Return the [x, y] coordinate for the center point of the cell that contains the specified text.  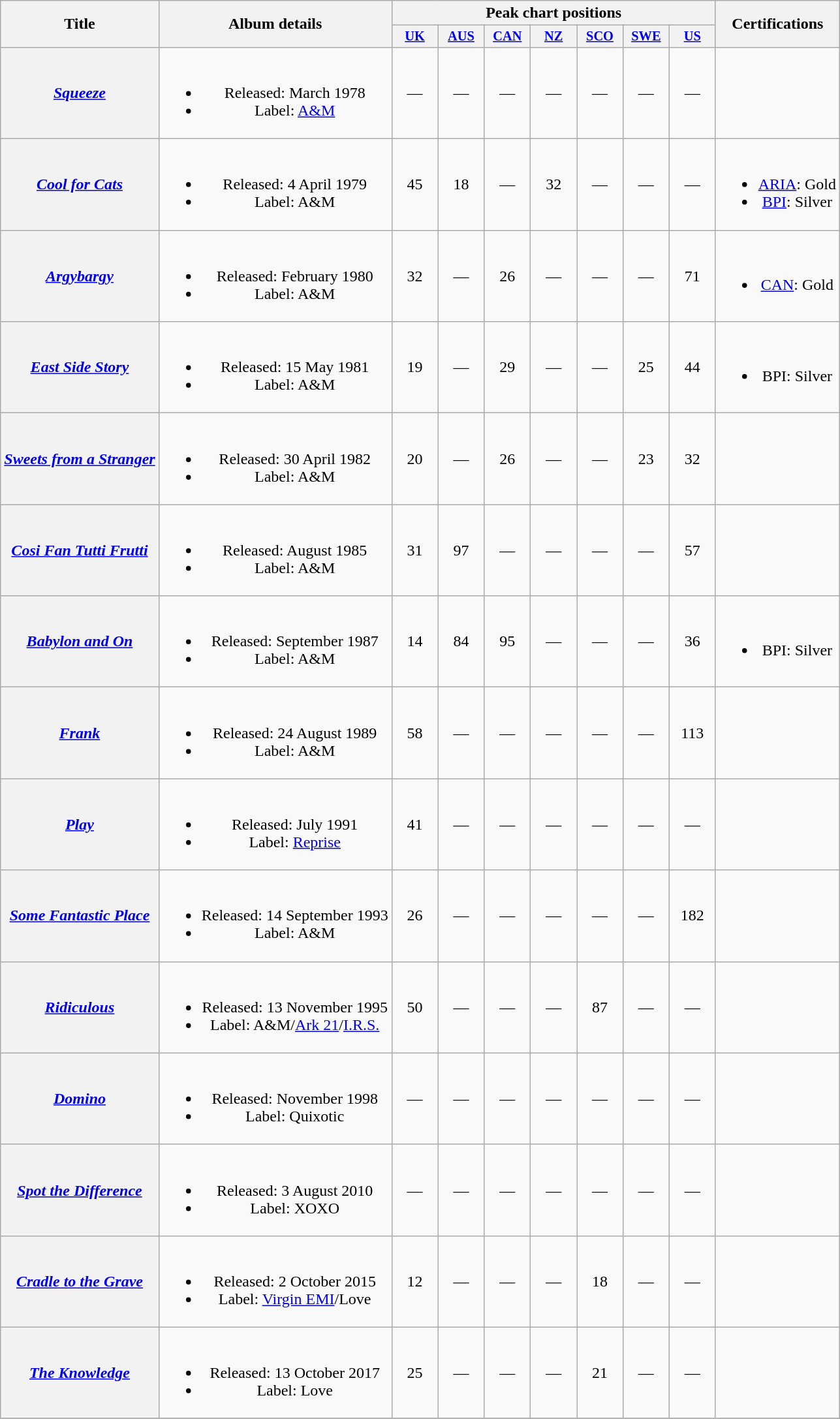
Play [80, 824]
Argybargy [80, 276]
84 [461, 642]
45 [415, 185]
Certifications [777, 24]
44 [692, 367]
CAN [508, 37]
Babylon and On [80, 642]
23 [646, 459]
Released: 13 October 2017Label: Love [275, 1373]
UK [415, 37]
Released: 4 April 1979Label: A&M [275, 185]
Released: 15 May 1981Label: A&M [275, 367]
113 [692, 733]
The Knowledge [80, 1373]
Released: 24 August 1989Label: A&M [275, 733]
31 [415, 550]
Cosi Fan Tutti Frutti [80, 550]
41 [415, 824]
Released: March 1978Label: A&M [275, 93]
Spot the Difference [80, 1190]
Squeeze [80, 93]
36 [692, 642]
182 [692, 916]
Released: 30 April 1982Label: A&M [275, 459]
CAN: Gold [777, 276]
87 [600, 1007]
57 [692, 550]
Released: February 1980Label: A&M [275, 276]
Peak chart positions [553, 13]
95 [508, 642]
Domino [80, 1099]
71 [692, 276]
NZ [553, 37]
Released: 2 October 2015Label: Virgin EMI/Love [275, 1281]
SCO [600, 37]
Released: 13 November 1995Label: A&M/Ark 21/I.R.S. [275, 1007]
12 [415, 1281]
East Side Story [80, 367]
Title [80, 24]
Cool for Cats [80, 185]
SWE [646, 37]
21 [600, 1373]
Sweets from a Stranger [80, 459]
Album details [275, 24]
Released: 3 August 2010Label: XOXO [275, 1190]
58 [415, 733]
ARIA: GoldBPI: Silver [777, 185]
Released: November 1998Label: Quixotic [275, 1099]
14 [415, 642]
Frank [80, 733]
19 [415, 367]
50 [415, 1007]
Some Fantastic Place [80, 916]
Released: September 1987Label: A&M [275, 642]
Ridiculous [80, 1007]
Released: 14 September 1993Label: A&M [275, 916]
US [692, 37]
AUS [461, 37]
20 [415, 459]
Released: July 1991Label: Reprise [275, 824]
Released: August 1985Label: A&M [275, 550]
97 [461, 550]
Cradle to the Grave [80, 1281]
29 [508, 367]
